Pinpoint the cell where the given text exists, returning its [x, y] midpoint coordinate. 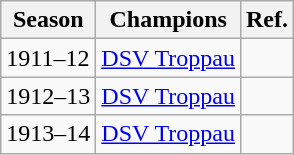
Season [48, 20]
1912–13 [48, 96]
Ref. [266, 20]
Champions [168, 20]
1911–12 [48, 58]
1913–14 [48, 134]
